Return (x, y) of the center of cell containing provided text 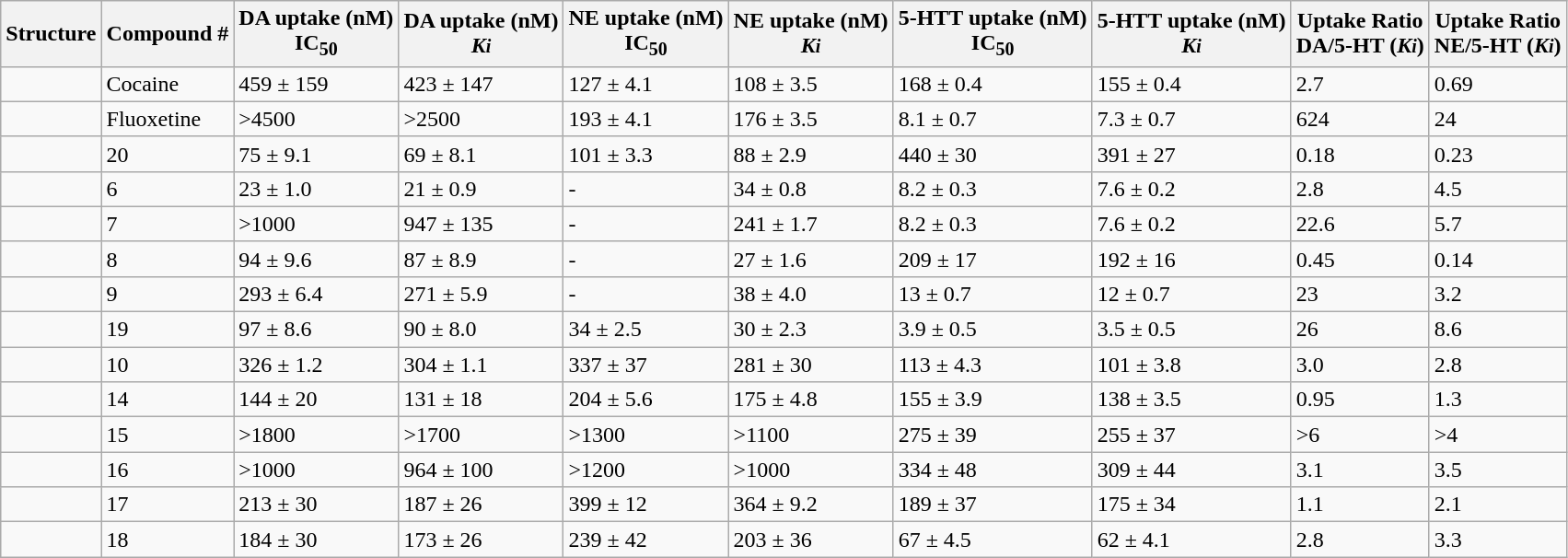
Cocaine (168, 84)
69 ± 8.1 (481, 154)
3.9 ± 0.5 (993, 330)
67 ± 4.5 (993, 540)
3.5 (1497, 470)
16 (168, 470)
15 (168, 435)
18 (168, 540)
964 ± 100 (481, 470)
>1700 (481, 435)
0.14 (1497, 259)
193 ± 4.1 (646, 119)
0.95 (1360, 400)
26 (1360, 330)
88 ± 2.9 (810, 154)
23 ± 1.0 (317, 189)
>2500 (481, 119)
9 (168, 294)
8.1 ± 0.7 (993, 119)
399 ± 12 (646, 505)
204 ± 5.6 (646, 400)
155 ± 3.9 (993, 400)
75 ± 9.1 (317, 154)
5.7 (1497, 224)
23 (1360, 294)
30 ± 2.3 (810, 330)
2.7 (1360, 84)
459 ± 159 (317, 84)
364 ± 9.2 (810, 505)
34 ± 2.5 (646, 330)
13 ± 0.7 (993, 294)
Uptake RatioDA/5-HT (Ki) (1360, 33)
309 ± 44 (1191, 470)
97 ± 8.6 (317, 330)
209 ± 17 (993, 259)
326 ± 1.2 (317, 365)
7.3 ± 0.7 (1191, 119)
239 ± 42 (646, 540)
>1100 (810, 435)
175 ± 4.8 (810, 400)
10 (168, 365)
38 ± 4.0 (810, 294)
293 ± 6.4 (317, 294)
3.3 (1497, 540)
8.6 (1497, 330)
144 ± 20 (317, 400)
7 (168, 224)
19 (168, 330)
0.69 (1497, 84)
175 ± 34 (1191, 505)
94 ± 9.6 (317, 259)
947 ± 135 (481, 224)
0.23 (1497, 154)
NE uptake (nM)Ki (810, 33)
176 ± 3.5 (810, 119)
101 ± 3.3 (646, 154)
24 (1497, 119)
173 ± 26 (481, 540)
304 ± 1.1 (481, 365)
271 ± 5.9 (481, 294)
>4 (1497, 435)
423 ± 147 (481, 84)
DA uptake (nM)Ki (481, 33)
Fluoxetine (168, 119)
27 ± 1.6 (810, 259)
3.2 (1497, 294)
184 ± 30 (317, 540)
113 ± 4.3 (993, 365)
155 ± 0.4 (1191, 84)
0.18 (1360, 154)
5-HTT uptake (nM)Ki (1191, 33)
138 ± 3.5 (1191, 400)
20 (168, 154)
>1800 (317, 435)
203 ± 36 (810, 540)
34 ± 0.8 (810, 189)
NE uptake (nM)IC50 (646, 33)
21 ± 0.9 (481, 189)
>4500 (317, 119)
213 ± 30 (317, 505)
391 ± 27 (1191, 154)
334 ± 48 (993, 470)
5-HTT uptake (nM)IC50 (993, 33)
337 ± 37 (646, 365)
62 ± 4.1 (1191, 540)
127 ± 4.1 (646, 84)
Compound # (168, 33)
4.5 (1497, 189)
101 ± 3.8 (1191, 365)
>6 (1360, 435)
192 ± 16 (1191, 259)
87 ± 8.9 (481, 259)
241 ± 1.7 (810, 224)
187 ± 26 (481, 505)
108 ± 3.5 (810, 84)
12 ± 0.7 (1191, 294)
Structure (52, 33)
189 ± 37 (993, 505)
131 ± 18 (481, 400)
0.45 (1360, 259)
17 (168, 505)
6 (168, 189)
DA uptake (nM)IC50 (317, 33)
281 ± 30 (810, 365)
Uptake RatioNE/5-HT (Ki) (1497, 33)
440 ± 30 (993, 154)
275 ± 39 (993, 435)
1.3 (1497, 400)
>1300 (646, 435)
255 ± 37 (1191, 435)
90 ± 8.0 (481, 330)
1.1 (1360, 505)
168 ± 0.4 (993, 84)
22.6 (1360, 224)
3.0 (1360, 365)
14 (168, 400)
2.1 (1497, 505)
3.5 ± 0.5 (1191, 330)
624 (1360, 119)
>1200 (646, 470)
8 (168, 259)
3.1 (1360, 470)
